Detect which cell encompasses the target text, then output its (x, y) center coordinate. 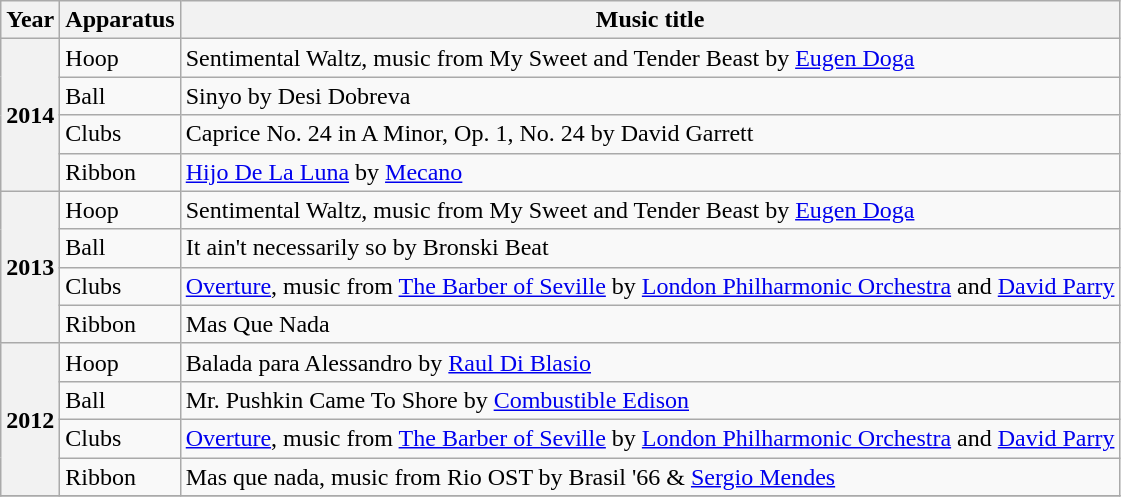
Mas Que Nada (650, 324)
Hijo De La Luna by Mecano (650, 172)
Mr. Pushkin Came To Shore by Combustible Edison (650, 400)
Apparatus (120, 20)
Music title (650, 20)
It ain't necessarily so by Bronski Beat (650, 248)
2012 (30, 419)
Mas que nada, music from Rio OST by Brasil '66 & Sergio Mendes (650, 477)
Balada para Alessandro by Raul Di Blasio (650, 362)
Caprice No. 24 in A Minor, Op. 1, No. 24 by David Garrett (650, 134)
Sinyo by Desi Dobreva (650, 96)
Year (30, 20)
2013 (30, 267)
2014 (30, 115)
